Detect which cell encompasses the target text, then output its (X, Y) center coordinate. 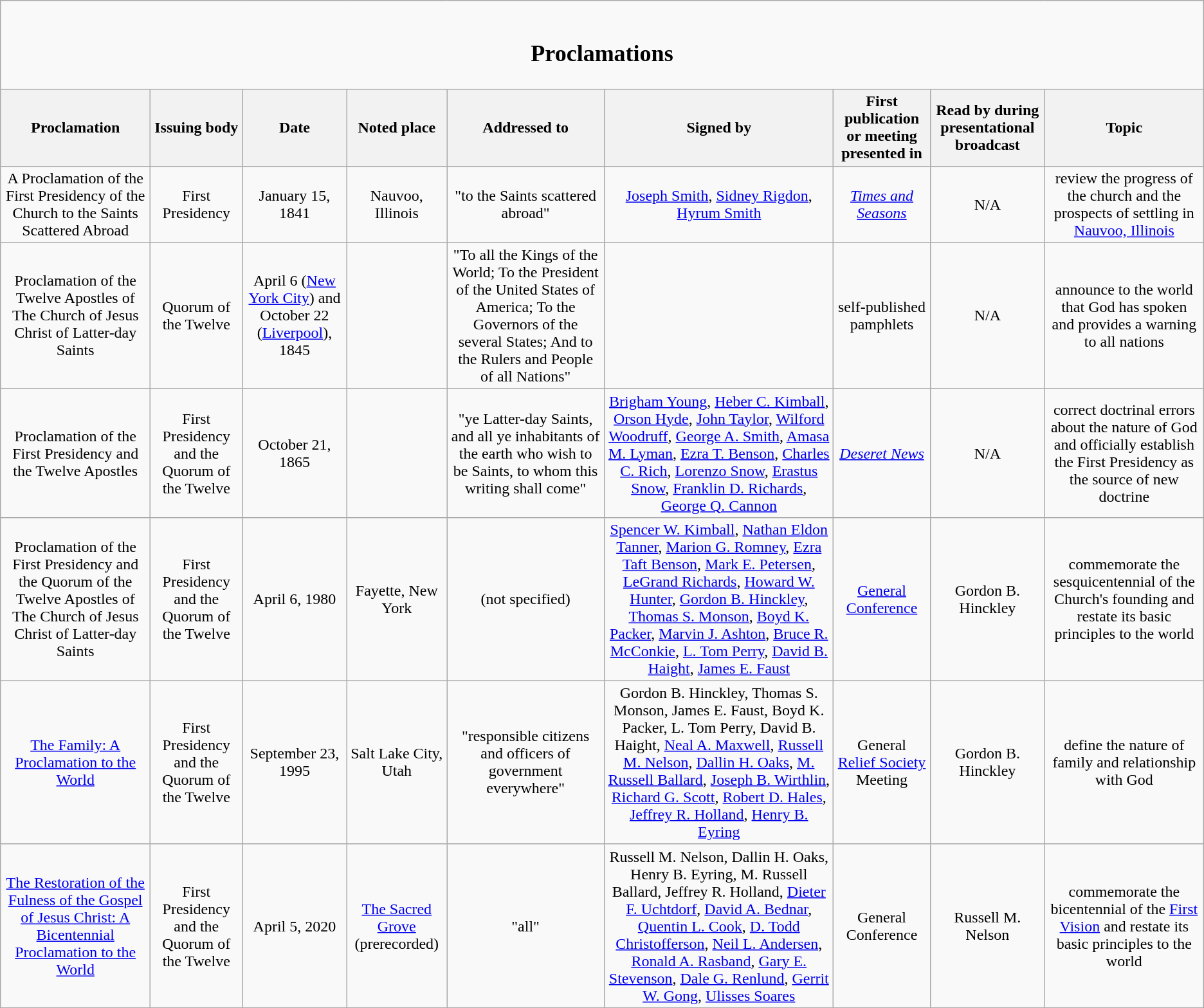
Deseret News (882, 453)
Topic (1124, 127)
correct doctrinal errors about the nature of God and officially establish the First Presidency as the source of new doctrine (1124, 453)
The Sacred Grove (prerecorded) (396, 926)
commemorate the sesquicentennial of the Church's founding and restate its basic principles to the world (1124, 599)
"responsible citizens and officers of government everywhere" (526, 762)
commemorate the bicentennial of the First Vision and restate its basic principles to the world (1124, 926)
"all" (526, 926)
General Relief Society Meeting (882, 762)
First publication or meeting presented in (882, 127)
October 21, 1865 (295, 453)
April 5, 2020 (295, 926)
April 6 (New York City) and October 22 (Liverpool), 1845 (295, 315)
First Presidency (197, 205)
Date (295, 127)
self-published pamphlets (882, 315)
Issuing body (197, 127)
Nauvoo, Illinois (396, 205)
review the progress of the church and the prospects of settling in Nauvoo, Illinois (1124, 205)
Read by during presentational broadcast (987, 127)
Quorum of the Twelve (197, 315)
Proclamation of the Twelve Apostles of The Church of Jesus Christ of Latter-day Saints (76, 315)
Fayette, New York (396, 599)
Proclamation of the First Presidency and the Quorum of the Twelve Apostles of The Church of Jesus Christ of Latter-day Saints (76, 599)
define the nature of family and relationship with God (1124, 762)
Proclamation of the First Presidency and the Twelve Apostles (76, 453)
A Proclamation of the First Presidency of the Church to the Saints Scattered Abroad (76, 205)
April 6, 1980 (295, 599)
(not specified) (526, 599)
The Restoration of the Fulness of the Gospel of Jesus Christ: A Bicentennial Proclamation to the World (76, 926)
announce to the world that God has spoken and provides a warning to all nations (1124, 315)
Proclamations (602, 45)
Signed by (719, 127)
The Family: A Proclamation to the World (76, 762)
Noted place (396, 127)
Russell M. Nelson (987, 926)
Times and Seasons (882, 205)
Joseph Smith, Sidney Rigdon, Hyrum Smith (719, 205)
Salt Lake City, Utah (396, 762)
September 23, 1995 (295, 762)
"ye Latter-day Saints, and all ye inhabitants of the earth who wish to be Saints, to whom this writing shall come" (526, 453)
"to the Saints scattered abroad" (526, 205)
Addressed to (526, 127)
January 15, 1841 (295, 205)
Proclamation (76, 127)
